Return [X, Y] of the center of cell containing provided text 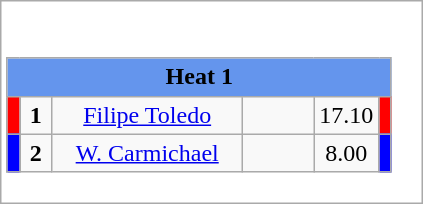
Heat 1 1 Filipe Toledo 17.10 2 W. Carmichael 8.00 [212, 102]
8.00 [346, 153]
Filipe Toledo [148, 115]
17.10 [346, 115]
1 [36, 115]
Heat 1 [199, 77]
2 [36, 153]
W. Carmichael [148, 153]
